Output the (x, y) coordinate of the center of the cell containing the given text.  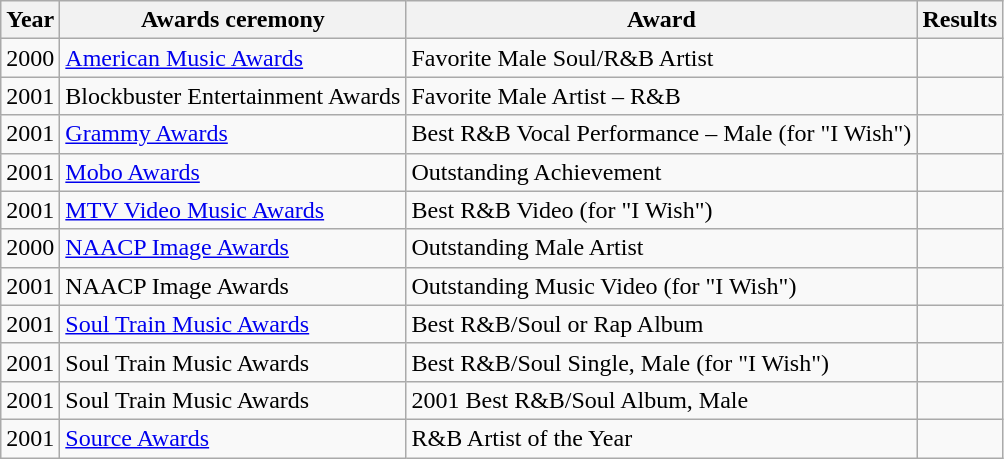
Outstanding Male Artist (662, 248)
Award (662, 20)
Outstanding Music Video (for "I Wish") (662, 286)
Blockbuster Entertainment Awards (233, 96)
Awards ceremony (233, 20)
Source Awards (233, 438)
Favorite Male Artist – R&B (662, 96)
Results (960, 20)
Outstanding Achievement (662, 172)
American Music Awards (233, 58)
Mobo Awards (233, 172)
2001 Best R&B/Soul Album, Male (662, 400)
Grammy Awards (233, 134)
Best R&B Video (for "I Wish") (662, 210)
Favorite Male Soul/R&B Artist (662, 58)
MTV Video Music Awards (233, 210)
Best R&B Vocal Performance – Male (for "I Wish") (662, 134)
Best R&B/Soul Single, Male (for "I Wish") (662, 362)
Best R&B/Soul or Rap Album (662, 324)
R&B Artist of the Year (662, 438)
Year (30, 20)
